Extract the [X, Y] coordinate from the center of the cell holding the provided text.  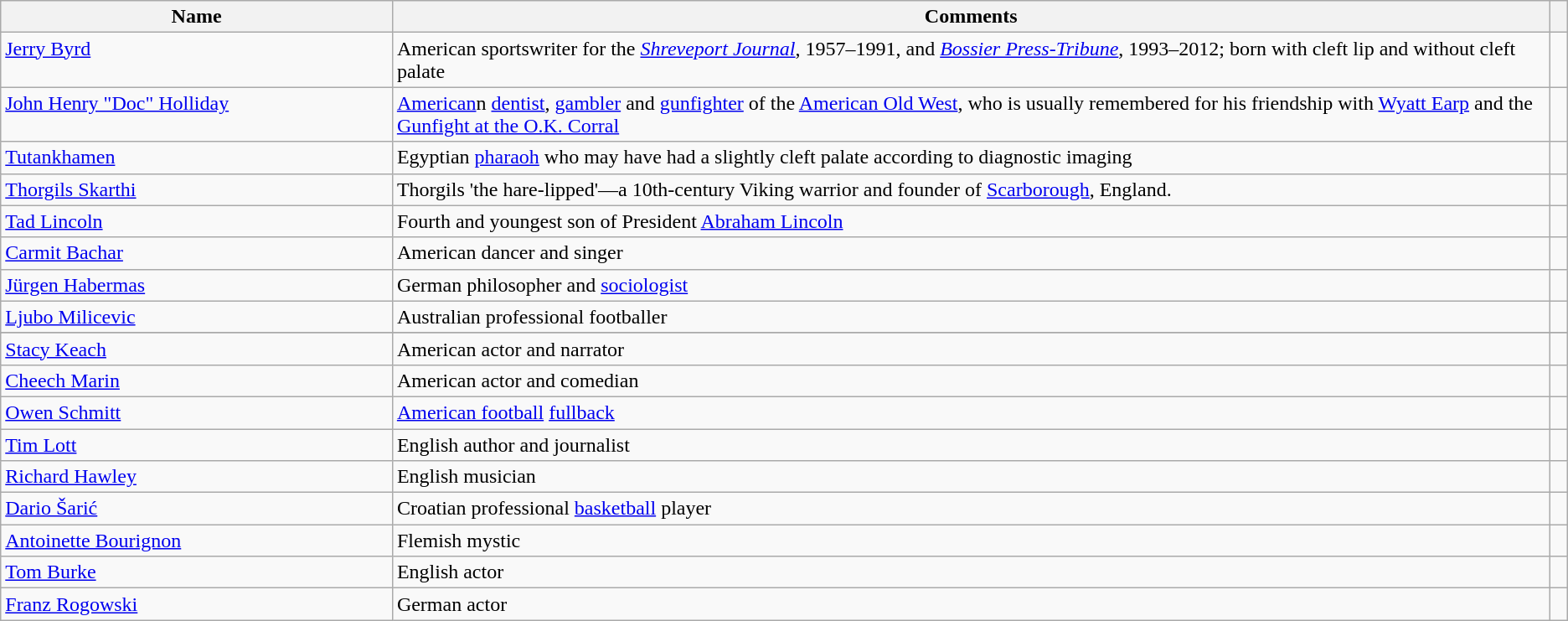
Thorgils Skarthi [197, 189]
American football fullback [971, 412]
American dancer and singer [971, 253]
American sportswriter for the Shreveport Journal, 1957–1991, and Bossier Press-Tribune, 1993–2012; born with cleft lip and without cleft palate [971, 60]
Fourth and youngest son of President Abraham Lincoln [971, 221]
Owen Schmitt [197, 412]
Richard Hawley [197, 477]
English author and journalist [971, 445]
Tutankhamen [197, 158]
John Henry "Doc" Holliday [197, 114]
Thorgils 'the hare-lipped'—a 10th-century Viking warrior and founder of Scarborough, England. [971, 189]
Australian professional footballer [971, 317]
Jürgen Habermas [197, 285]
Franz Rogowski [197, 604]
Flemish mystic [971, 541]
Tad Lincoln [197, 221]
Tim Lott [197, 445]
German actor [971, 604]
American actor and narrator [971, 349]
Egyptian pharaoh who may have had a slightly cleft palate according to diagnostic imaging [971, 158]
Carmit Bachar [197, 253]
English actor [971, 572]
Jerry Byrd [197, 60]
Stacy Keach [197, 349]
Tom Burke [197, 572]
Croatian professional basketball player [971, 509]
Dario Šarić [197, 509]
American actor and comedian [971, 380]
Antoinette Bourignon [197, 541]
English musician [971, 477]
Cheech Marin [197, 380]
Comments [971, 17]
Name [197, 17]
Ljubo Milicevic [197, 317]
German philosopher and sociologist [971, 285]
